Scan for the cell matching the given text and deliver its [x, y] coordinate at center. 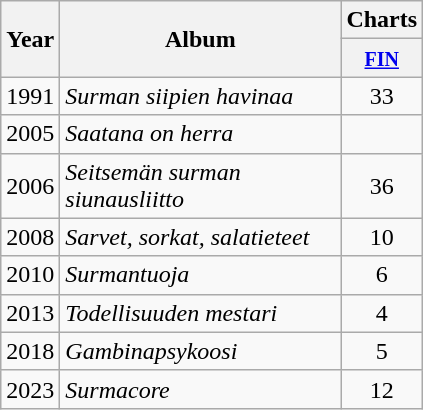
2010 [30, 275]
Year [30, 39]
Surmacore [200, 389]
2023 [30, 389]
5 [382, 351]
6 [382, 275]
2013 [30, 313]
2008 [30, 237]
FIN [382, 58]
12 [382, 389]
Album [200, 39]
36 [382, 186]
2006 [30, 186]
2018 [30, 351]
Surman siipien havinaa [200, 96]
Saatana on herra [200, 134]
10 [382, 237]
33 [382, 96]
Sarvet, sorkat, salatieteet [200, 237]
4 [382, 313]
Seitsemän surman siunausliitto [200, 186]
Gambinapsykoosi [200, 351]
Charts [382, 20]
Todellisuuden mestari [200, 313]
Surmantuoja [200, 275]
1991 [30, 96]
2005 [30, 134]
